For the text-containing cell, return its midpoint in (X, Y) coordinate format. 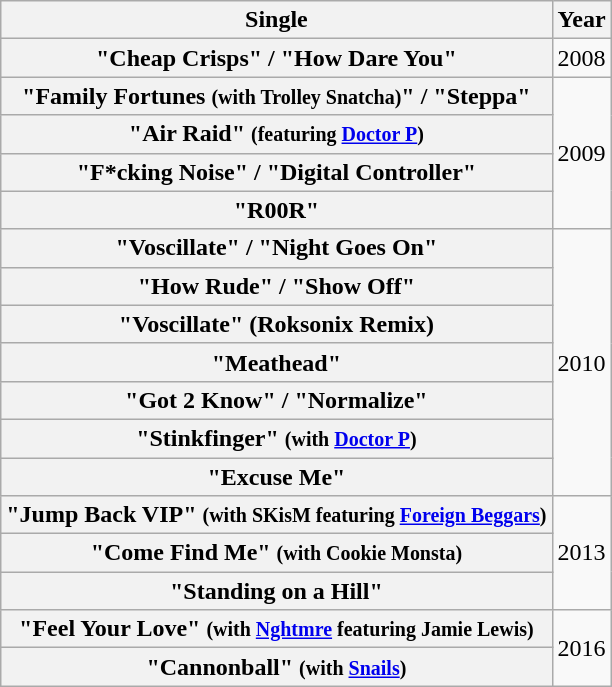
2016 (582, 648)
2013 (582, 553)
"Air Raid" (featuring Doctor P) (276, 134)
"Feel Your Love" (with Nghtmre featuring Jamie Lewis) (276, 629)
2008 (582, 58)
"How Rude" / "Show Off" (276, 286)
"F*cking Noise" / "Digital Controller" (276, 172)
Single (276, 20)
"Cannonball" (with Snails) (276, 667)
"Standing on a Hill" (276, 591)
"Stinkfinger" (with Doctor P) (276, 438)
Year (582, 20)
2009 (582, 153)
"Meathead" (276, 362)
"R00R" (276, 210)
"Excuse Me" (276, 477)
2010 (582, 362)
"Come Find Me" (with Cookie Monsta) (276, 553)
"Voscillate" (Roksonix Remix) (276, 324)
"Cheap Crisps" / "How Dare You" (276, 58)
"Voscillate" / "Night Goes On" (276, 248)
"Family Fortunes (with Trolley Snatcha)" / "Steppa" (276, 96)
"Got 2 Know" / "Normalize" (276, 400)
"Jump Back VIP" (with SKisM featuring Foreign Beggars) (276, 515)
